Extract the (x, y) coordinate from the center of the cell holding the provided text.  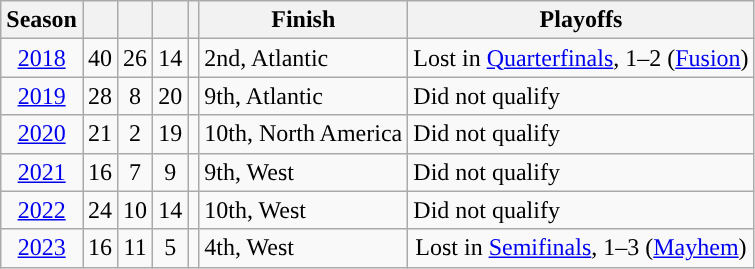
10th, West (304, 210)
2019 (42, 96)
2018 (42, 58)
2nd, Atlantic (304, 58)
10 (136, 210)
2021 (42, 172)
Lost in Quarterfinals, 1–2 (Fusion) (581, 58)
4th, West (304, 248)
7 (136, 172)
11 (136, 248)
26 (136, 58)
5 (170, 248)
28 (100, 96)
2 (136, 134)
2023 (42, 248)
24 (100, 210)
Finish (304, 20)
9th, Atlantic (304, 96)
20 (170, 96)
10th, North America (304, 134)
Season (42, 20)
19 (170, 134)
9th, West (304, 172)
Lost in Semifinals, 1–3 (Mayhem) (581, 248)
8 (136, 96)
2022 (42, 210)
2020 (42, 134)
40 (100, 58)
9 (170, 172)
Playoffs (581, 20)
21 (100, 134)
